Determine the (X, Y) coordinate at the center of the cell enclosing the given text.  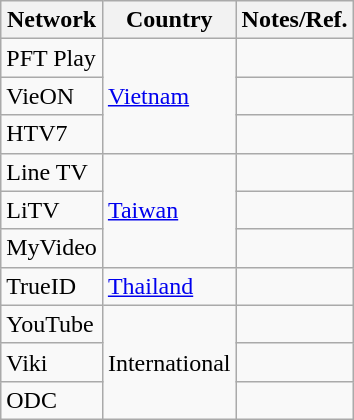
MyVideo (52, 248)
TrueID (52, 286)
International (169, 362)
Network (52, 20)
HTV7 (52, 134)
Thailand (169, 286)
VieON (52, 96)
Country (169, 20)
Taiwan (169, 210)
Line TV (52, 172)
Vietnam (169, 96)
PFT Play (52, 58)
ODC (52, 400)
Notes/Ref. (294, 20)
YouTube (52, 324)
Viki (52, 362)
LiTV (52, 210)
